Extract the [X, Y] coordinate from the center of the cell holding the provided text.  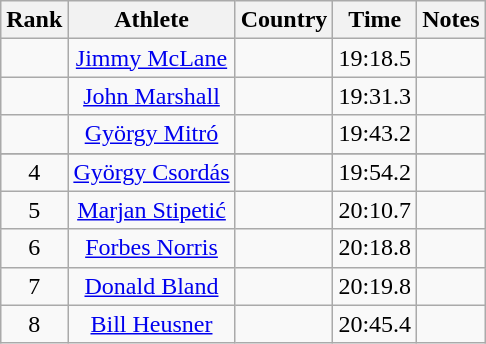
8 [34, 324]
5 [34, 210]
Country [284, 20]
György Csordás [152, 172]
20:45.4 [375, 324]
Rank [34, 20]
Forbes Norris [152, 248]
Jimmy McLane [152, 58]
Bill Heusner [152, 324]
Time [375, 20]
4 [34, 172]
20:10.7 [375, 210]
Marjan Stipetić [152, 210]
19:31.3 [375, 96]
20:18.8 [375, 248]
19:54.2 [375, 172]
Donald Bland [152, 286]
20:19.8 [375, 286]
19:18.5 [375, 58]
György Mitró [152, 134]
7 [34, 286]
19:43.2 [375, 134]
Notes [451, 20]
Athlete [152, 20]
John Marshall [152, 96]
6 [34, 248]
